From the cell containing the given text, extract its center point as (x, y) coordinate. 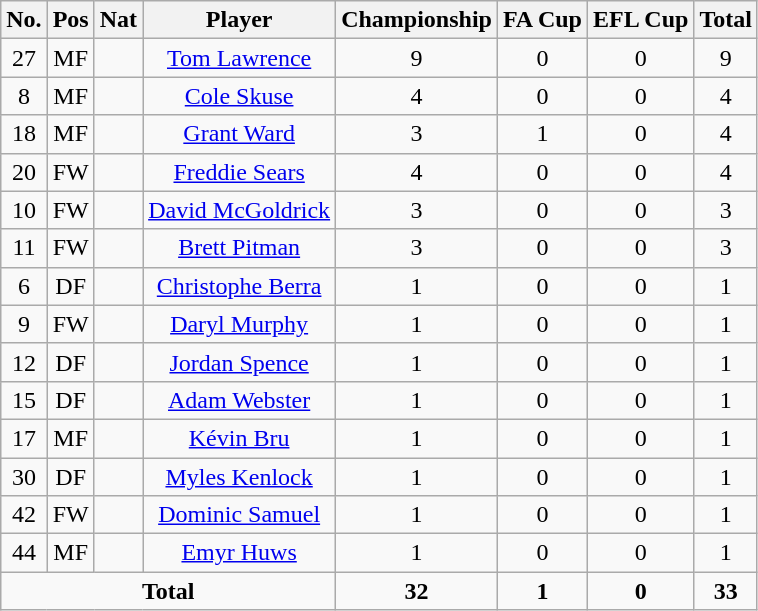
15 (24, 400)
Championship (417, 20)
Christophe Berra (240, 286)
30 (24, 477)
Grant Ward (240, 134)
6 (24, 286)
Emyr Huws (240, 553)
Brett Pitman (240, 248)
10 (24, 210)
Adam Webster (240, 400)
32 (417, 591)
Pos (70, 20)
12 (24, 362)
18 (24, 134)
Dominic Samuel (240, 515)
Myles Kenlock (240, 477)
Jordan Spence (240, 362)
11 (24, 248)
42 (24, 515)
Kévin Bru (240, 438)
No. (24, 20)
17 (24, 438)
8 (24, 96)
FA Cup (542, 20)
20 (24, 172)
David McGoldrick (240, 210)
Nat (118, 20)
Cole Skuse (240, 96)
Player (240, 20)
33 (726, 591)
27 (24, 58)
44 (24, 553)
Freddie Sears (240, 172)
Tom Lawrence (240, 58)
Daryl Murphy (240, 324)
EFL Cup (640, 20)
